Identify which cell holds the provided text, then report its [X, Y] central coordinate. 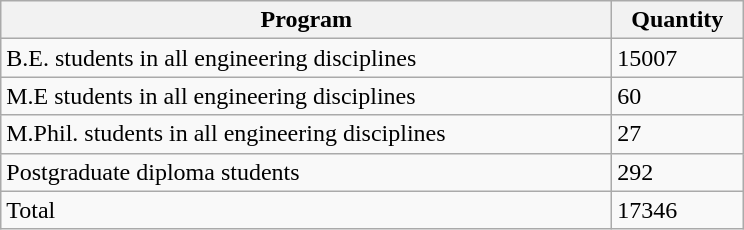
Total [306, 210]
M.E students in all engineering disciplines [306, 96]
17346 [678, 210]
B.E. students in all engineering disciplines [306, 58]
Quantity [678, 20]
Program [306, 20]
292 [678, 172]
27 [678, 134]
M.Phil. students in all engineering disciplines [306, 134]
Postgraduate diploma students [306, 172]
60 [678, 96]
15007 [678, 58]
